From the cell containing the given text, extract its center point as (X, Y) coordinate. 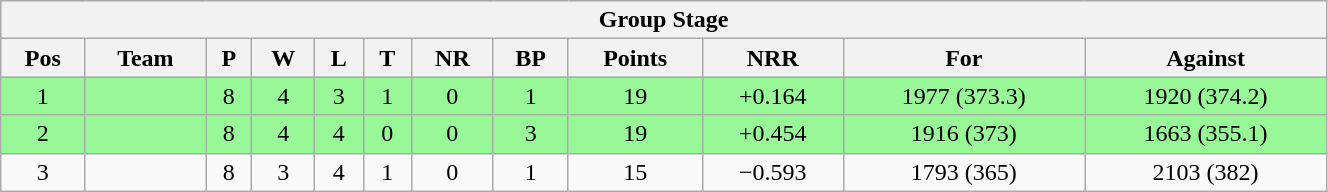
L (339, 58)
Team (146, 58)
2103 (382) (1206, 172)
1977 (373.3) (964, 96)
P (229, 58)
For (964, 58)
Against (1206, 58)
+0.454 (772, 134)
NRR (772, 58)
1663 (355.1) (1206, 134)
2 (43, 134)
1920 (374.2) (1206, 96)
+0.164 (772, 96)
Points (635, 58)
NR (452, 58)
1916 (373) (964, 134)
1793 (365) (964, 172)
−0.593 (772, 172)
Group Stage (664, 20)
15 (635, 172)
Pos (43, 58)
W (284, 58)
T (387, 58)
BP (530, 58)
